Search for the cell housing the specified text and yield its [x, y] center coordinate. 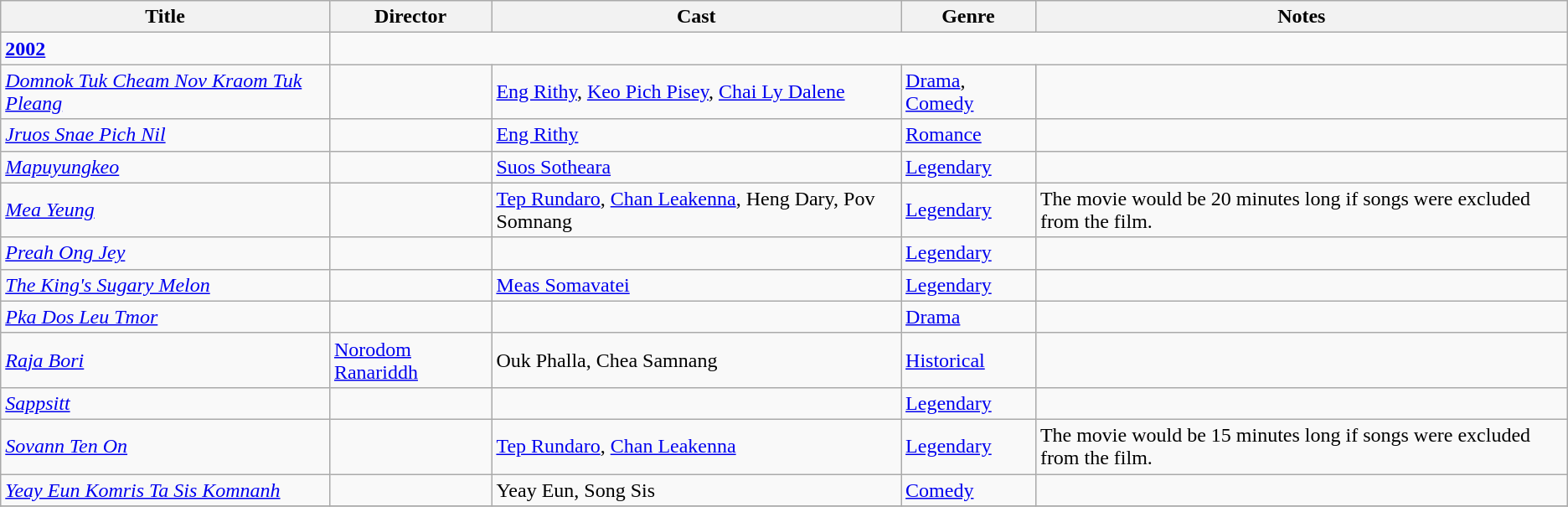
Drama [968, 317]
Pka Dos Leu Tmor [166, 317]
Genre [968, 17]
Historical [968, 360]
Eng Rithy, Keo Pich Pisey, Chai Ly Dalene [697, 92]
Sappsitt [166, 403]
Mapuyungkeo [166, 167]
Raja Bori [166, 360]
Yeay Eun, Song Sis [697, 490]
Tep Rundaro, Chan Leakenna [697, 446]
Eng Rithy [697, 135]
Jruos Snae Pich Nil [166, 135]
Mea Yeung [166, 210]
Director [410, 17]
Title [166, 17]
Romance [968, 135]
2002 [166, 49]
Comedy [968, 490]
Suos Sotheara [697, 167]
Ouk Phalla, Chea Samnang [697, 360]
Sovann Ten On [166, 446]
Domnok Tuk Cheam Nov Kraom Tuk Pleang [166, 92]
The movie would be 15 minutes long if songs were excluded from the film. [1302, 446]
Drama, Comedy [968, 92]
Norodom Ranariddh [410, 360]
Meas Somavatei [697, 285]
Notes [1302, 17]
The King's Sugary Melon [166, 285]
Cast [697, 17]
Preah Ong Jey [166, 253]
The movie would be 20 minutes long if songs were excluded from the film. [1302, 210]
Yeay Eun Komris Ta Sis Komnanh [166, 490]
Tep Rundaro, Chan Leakenna, Heng Dary, Pov Somnang [697, 210]
